Scan for the cell matching the given text and deliver its [x, y] coordinate at center. 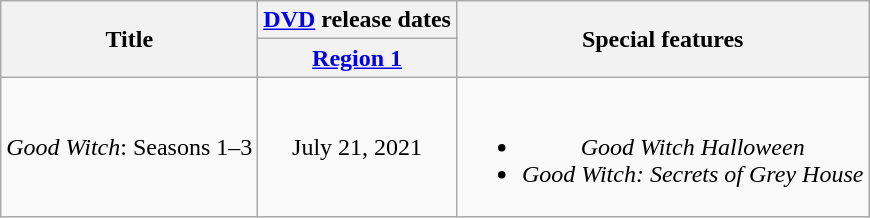
July 21, 2021 [358, 147]
Region 1 [358, 58]
Special features [662, 39]
Title [130, 39]
DVD release dates [358, 20]
Good Witch: Seasons 1–3 [130, 147]
Good Witch HalloweenGood Witch: Secrets of Grey House [662, 147]
